Pinpoint the cell where the given text exists, returning its [x, y] midpoint coordinate. 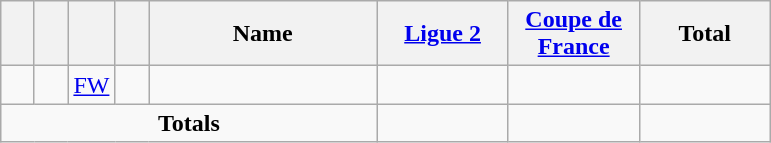
FW [92, 85]
Coupe de France [574, 34]
Total [704, 34]
Ligue 2 [442, 34]
Name [262, 34]
Totals [189, 123]
